Detect which cell encompasses the target text, then output its [x, y] center coordinate. 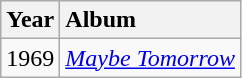
Album [150, 20]
Maybe Tomorrow [150, 58]
Year [30, 20]
1969 [30, 58]
